Return [X, Y] of the center of cell containing provided text 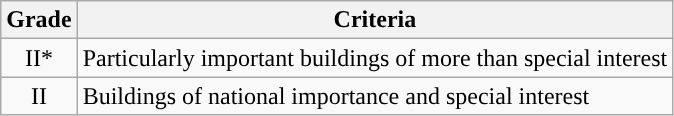
II [39, 96]
Grade [39, 20]
Buildings of national importance and special interest [375, 96]
II* [39, 58]
Criteria [375, 20]
Particularly important buildings of more than special interest [375, 58]
